Detect which cell encompasses the target text, then output its (X, Y) center coordinate. 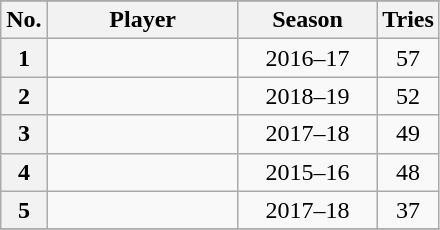
48 (408, 172)
3 (24, 134)
Player (142, 20)
Season (308, 20)
1 (24, 58)
2018–19 (308, 96)
5 (24, 210)
57 (408, 58)
52 (408, 96)
2 (24, 96)
4 (24, 172)
37 (408, 210)
49 (408, 134)
Tries (408, 20)
2015–16 (308, 172)
2016–17 (308, 58)
No. (24, 20)
